Detect which cell encompasses the target text, then output its (X, Y) center coordinate. 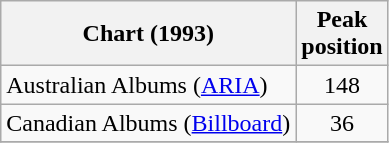
Canadian Albums (Billboard) (148, 123)
Peakposition (342, 34)
Australian Albums (ARIA) (148, 85)
148 (342, 85)
36 (342, 123)
Chart (1993) (148, 34)
